Locate the cell with the specified text and output its (x, y) center coordinate. 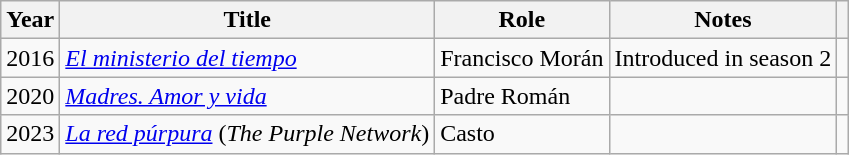
2023 (30, 134)
2016 (30, 58)
2020 (30, 96)
Francisco Morán (522, 58)
La red púrpura (The Purple Network) (248, 134)
Madres. Amor y vida (248, 96)
El ministerio del tiempo (248, 58)
Notes (723, 20)
Year (30, 20)
Title (248, 20)
Padre Román (522, 96)
Introduced in season 2 (723, 58)
Role (522, 20)
Casto (522, 134)
